Provide the [x, y] coordinate of the cell's center where the given text is located.  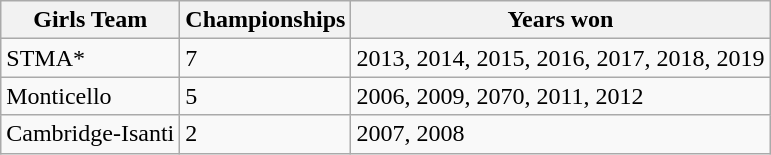
STMA* [90, 58]
Championships [266, 20]
Years won [560, 20]
Cambridge-Isanti [90, 134]
2 [266, 134]
2006, 2009, 2070, 2011, 2012 [560, 96]
2013, 2014, 2015, 2016, 2017, 2018, 2019 [560, 58]
Girls Team [90, 20]
7 [266, 58]
2007, 2008 [560, 134]
5 [266, 96]
Monticello [90, 96]
